Identify which cell holds the provided text, then report its (x, y) central coordinate. 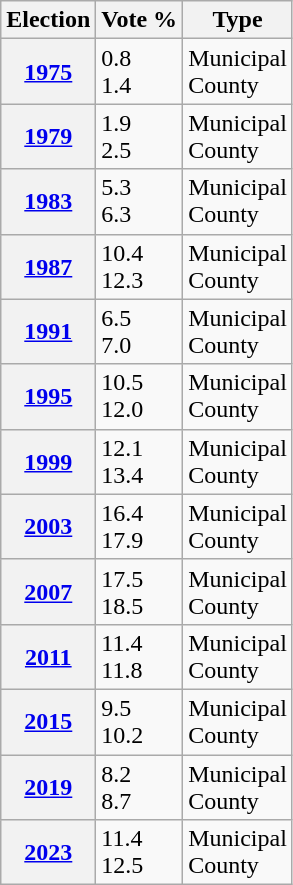
9.510.2 (140, 722)
2015 (48, 722)
Type (238, 20)
5.36.3 (140, 202)
1.92.5 (140, 136)
17.518.5 (140, 592)
1975 (48, 72)
1999 (48, 462)
10.512.0 (140, 396)
11.411.8 (140, 656)
6.57.0 (140, 332)
Election (48, 20)
Vote % (140, 20)
12.113.4 (140, 462)
1987 (48, 266)
1979 (48, 136)
10.412.3 (140, 266)
2007 (48, 592)
2019 (48, 786)
1995 (48, 396)
0.81.4 (140, 72)
2003 (48, 526)
11.412.5 (140, 852)
2023 (48, 852)
16.417.9 (140, 526)
1983 (48, 202)
1991 (48, 332)
2011 (48, 656)
8.28.7 (140, 786)
